Determine the (X, Y) coordinate at the center of the cell enclosing the given text.  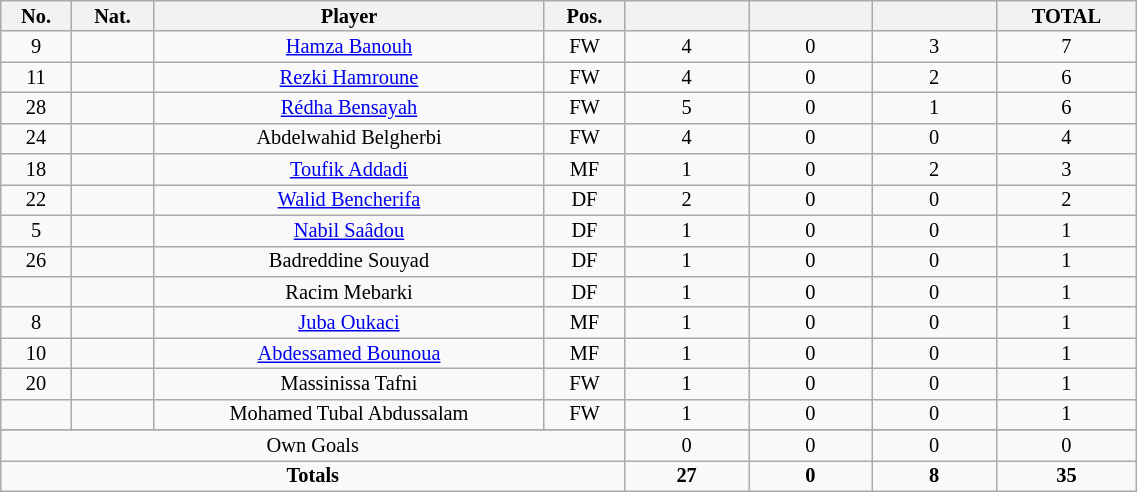
9 (36, 46)
Totals (313, 476)
Toufik Addadi (349, 170)
Walid Bencherifa (349, 200)
Mohamed Tubal Abdussalam (349, 414)
Abdelwahid Belgherbi (349, 138)
Player (349, 16)
Abdessamed Bounoua (349, 354)
Rédha Bensayah (349, 108)
24 (36, 138)
27 (687, 476)
Massinissa Tafni (349, 384)
Hamza Banouh (349, 46)
Nabil Saâdou (349, 230)
18 (36, 170)
20 (36, 384)
TOTAL (1066, 16)
28 (36, 108)
22 (36, 200)
Badreddine Souyad (349, 262)
Racim Mebarki (349, 292)
No. (36, 16)
Pos. (584, 16)
26 (36, 262)
35 (1066, 476)
Own Goals (313, 446)
11 (36, 78)
Nat. (112, 16)
Juba Oukaci (349, 322)
7 (1066, 46)
Rezki Hamroune (349, 78)
10 (36, 354)
